Find where the given text appears and provide that cell's center as (X, Y) coordinate. 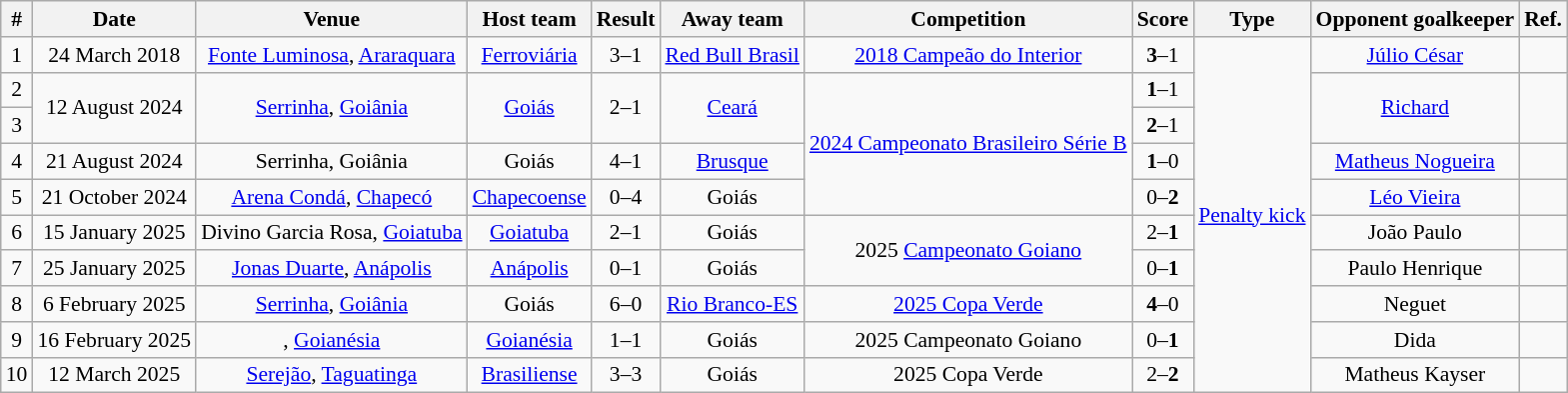
Anápolis (530, 269)
Paulo Henrique (1415, 269)
Brusque (732, 162)
Score (1163, 19)
21 August 2024 (114, 162)
Dida (1415, 340)
7 (17, 269)
Type (1251, 19)
Date (114, 19)
12 March 2025 (114, 375)
Serejão, Taguatinga (332, 375)
Red Bull Brasil (732, 55)
1–0 (1163, 162)
Richard (1415, 108)
21 October 2024 (114, 197)
Result (626, 19)
1 (17, 55)
Arena Condá, Chapecó (332, 197)
0–2 (1163, 197)
4–1 (626, 162)
16 February 2025 (114, 340)
Host team (530, 19)
3–3 (626, 375)
15 January 2025 (114, 233)
12 August 2024 (114, 108)
3 (17, 126)
Chapecoense (530, 197)
0–4 (626, 197)
Goianésia (530, 340)
Goiatuba (530, 233)
24 March 2018 (114, 55)
Jonas Duarte, Anápolis (332, 269)
2018 Campeão do Interior (968, 55)
9 (17, 340)
4 (17, 162)
Neguet (1415, 304)
Away team (732, 19)
Matheus Nogueira (1415, 162)
6–0 (626, 304)
10 (17, 375)
4–0 (1163, 304)
5 (17, 197)
Ferroviária (530, 55)
2–2 (1163, 375)
Ceará (732, 108)
Matheus Kayser (1415, 375)
6 February 2025 (114, 304)
Fonte Luminosa, Araraquara (332, 55)
2 (17, 90)
8 (17, 304)
Brasiliense (530, 375)
Rio Branco-ES (732, 304)
Penalty kick (1251, 215)
25 January 2025 (114, 269)
Ref. (1543, 19)
Venue (332, 19)
João Paulo (1415, 233)
Léo Vieira (1415, 197)
Júlio César (1415, 55)
# (17, 19)
6 (17, 233)
Divino Garcia Rosa, Goiatuba (332, 233)
Competition (968, 19)
Opponent goalkeeper (1415, 19)
, Goianésia (332, 340)
2024 Campeonato Brasileiro Série B (968, 143)
